Scan for the cell matching the given text and deliver its [X, Y] coordinate at center. 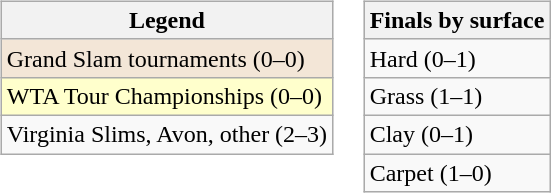
Clay (0–1) [457, 134]
Grand Slam tournaments (0–0) [166, 58]
Hard (0–1) [457, 58]
Carpet (1–0) [457, 173]
Grass (1–1) [457, 96]
Finals by surface [457, 20]
Virginia Slims, Avon, other (2–3) [166, 134]
Legend [166, 20]
WTA Tour Championships (0–0) [166, 96]
